Determine the [x, y] coordinate at the center of the cell enclosing the given text.  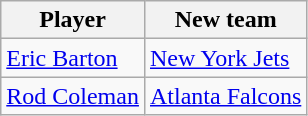
Player [73, 20]
New York Jets [225, 58]
New team [225, 20]
Eric Barton [73, 58]
Atlanta Falcons [225, 96]
Rod Coleman [73, 96]
